Capture the cell that displays the provided text and extract its [X, Y] central coordinate. 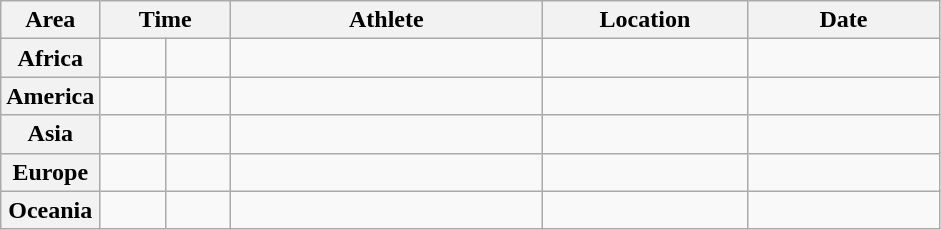
America [50, 96]
Time [166, 20]
Area [50, 20]
Location [645, 20]
Africa [50, 58]
Date [844, 20]
Athlete [386, 20]
Europe [50, 172]
Asia [50, 134]
Oceania [50, 210]
